Find where the given text appears and provide that cell's center as [X, Y] coordinate. 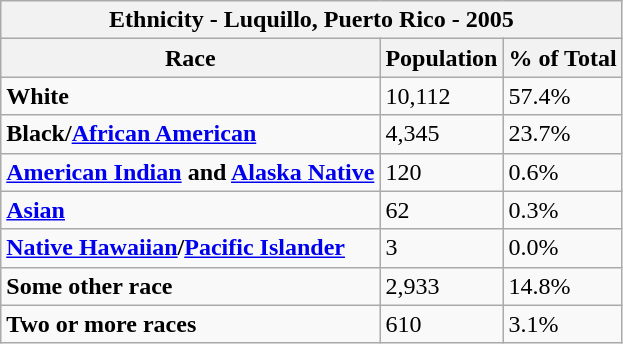
57.4% [562, 96]
Race [190, 58]
Two or more races [190, 324]
62 [442, 210]
23.7% [562, 134]
4,345 [442, 134]
American Indian and Alaska Native [190, 172]
120 [442, 172]
0.3% [562, 210]
Population [442, 58]
2,933 [442, 286]
White [190, 96]
3.1% [562, 324]
Black/African American [190, 134]
Asian [190, 210]
Ethnicity - Luquillo, Puerto Rico - 2005 [312, 20]
Native Hawaiian/Pacific Islander [190, 248]
Some other race [190, 286]
3 [442, 248]
% of Total [562, 58]
14.8% [562, 286]
0.6% [562, 172]
10,112 [442, 96]
610 [442, 324]
0.0% [562, 248]
